Return [X, Y] of the center of cell containing provided text 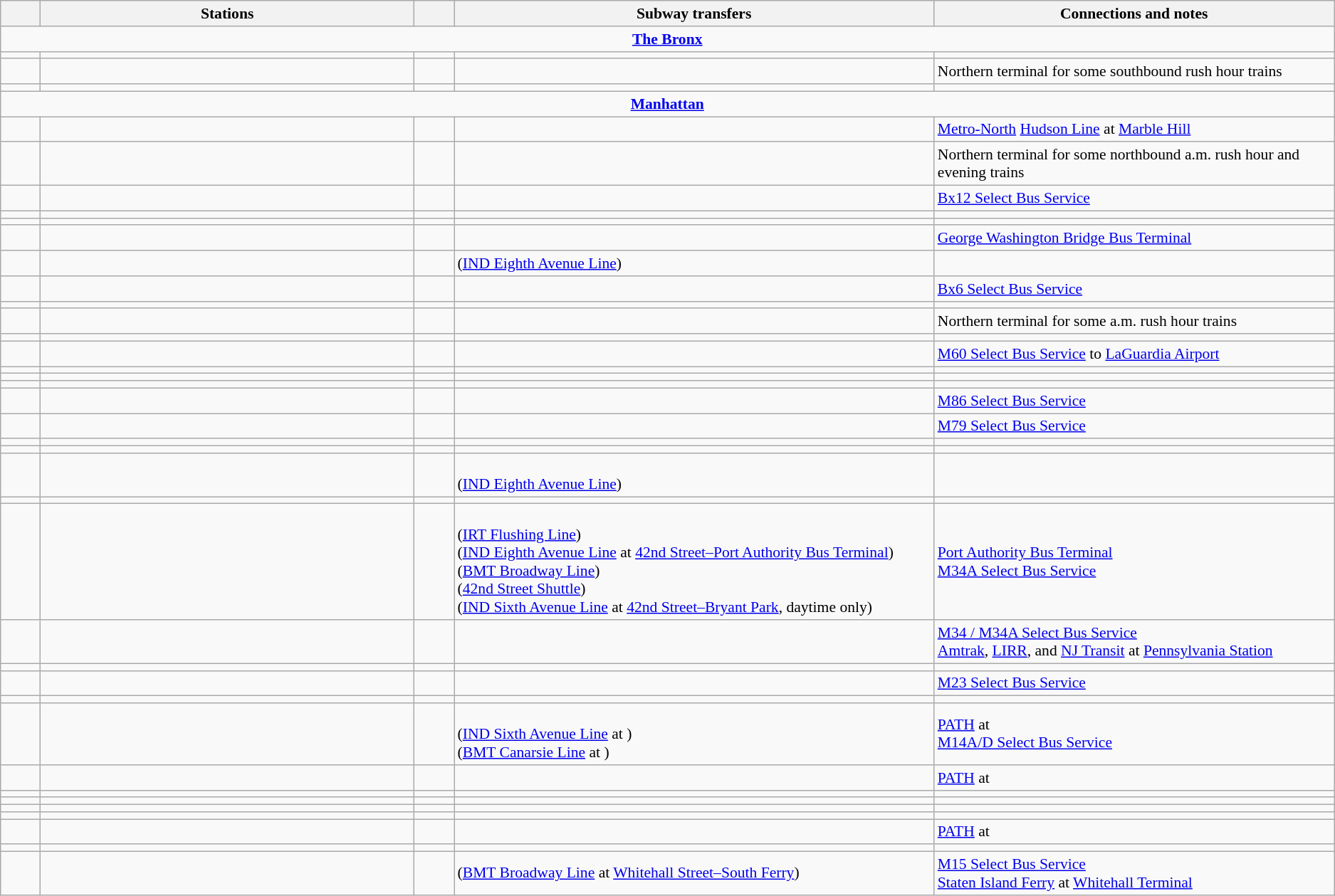
George Washington Bridge Bus Terminal [1134, 238]
Bx6 Select Bus Service [1134, 289]
The Bronx [668, 39]
Bx12 Select Bus Service [1134, 199]
Metro-North Hudson Line at Marble Hill [1134, 130]
Subway transfers [694, 14]
Stations [227, 14]
M34 / M34A Select Bus ServiceAmtrak, LIRR, and NJ Transit at Pennsylvania Station [1134, 642]
Northern terminal for some northbound a.m. rush hour and evening trains [1134, 164]
M60 Select Bus Service to LaGuardia Airport [1134, 354]
Manhattan [668, 104]
M86 Select Bus Service [1134, 401]
M15 Select Bus ServiceStaten Island Ferry at Whitehall Terminal [1134, 874]
PATH at M14A/D Select Bus Service [1134, 734]
M79 Select Bus Service [1134, 426]
(IND Sixth Avenue Line at ) (BMT Canarsie Line at ) [694, 734]
M23 Select Bus Service [1134, 683]
Northern terminal for some a.m. rush hour trains [1134, 322]
Northern terminal for some southbound rush hour trains [1134, 72]
(BMT Broadway Line at Whitehall Street–South Ferry) [694, 874]
Port Authority Bus TerminalM34A Select Bus Service [1134, 562]
Connections and notes [1134, 14]
